For the text-containing cell, return its midpoint in (x, y) coordinate format. 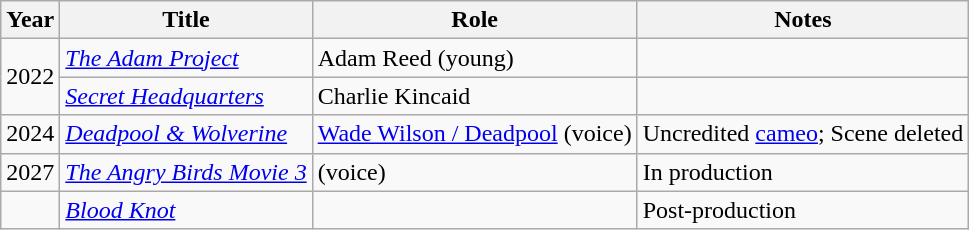
(voice) (474, 172)
In production (803, 172)
2022 (30, 77)
Uncredited cameo; Scene deleted (803, 134)
Charlie Kincaid (474, 96)
Notes (803, 20)
The Angry Birds Movie 3 (186, 172)
Post-production (803, 210)
2027 (30, 172)
Deadpool & Wolverine (186, 134)
Secret Headquarters (186, 96)
Wade Wilson / Deadpool (voice) (474, 134)
2024 (30, 134)
Blood Knot (186, 210)
The Adam Project (186, 58)
Year (30, 20)
Title (186, 20)
Adam Reed (young) (474, 58)
Role (474, 20)
